Identify which cell holds the provided text, then report its [X, Y] central coordinate. 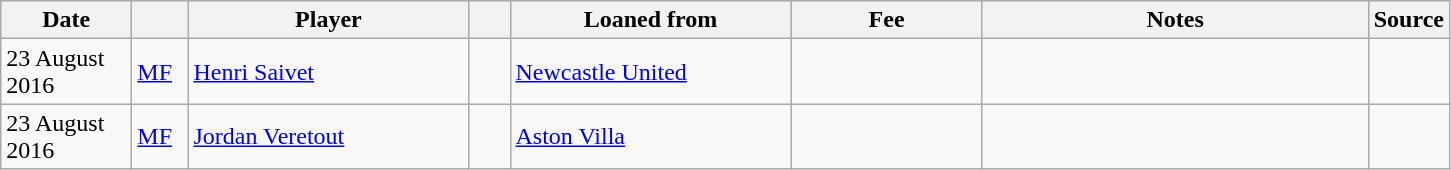
Date [66, 20]
Notes [1175, 20]
Player [328, 20]
Aston Villa [650, 136]
Source [1408, 20]
Jordan Veretout [328, 136]
Loaned from [650, 20]
Newcastle United [650, 72]
Henri Saivet [328, 72]
Fee [886, 20]
